Extract the (X, Y) coordinate from the center of the cell holding the provided text.  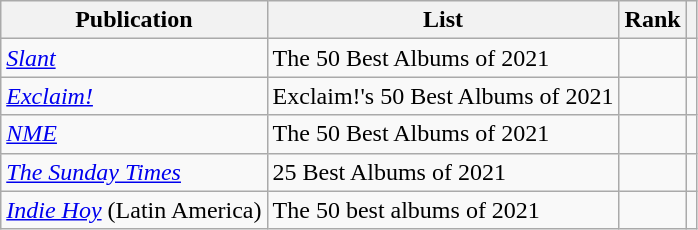
Slant (134, 58)
The Sunday Times (134, 172)
List (443, 20)
Exclaim! (134, 96)
Publication (134, 20)
Rank (652, 20)
NME (134, 134)
The 50 best albums of 2021 (443, 210)
Exclaim!'s 50 Best Albums of 2021 (443, 96)
25 Best Albums of 2021 (443, 172)
Indie Hoy (Latin America) (134, 210)
